Detect which cell encompasses the target text, then output its [x, y] center coordinate. 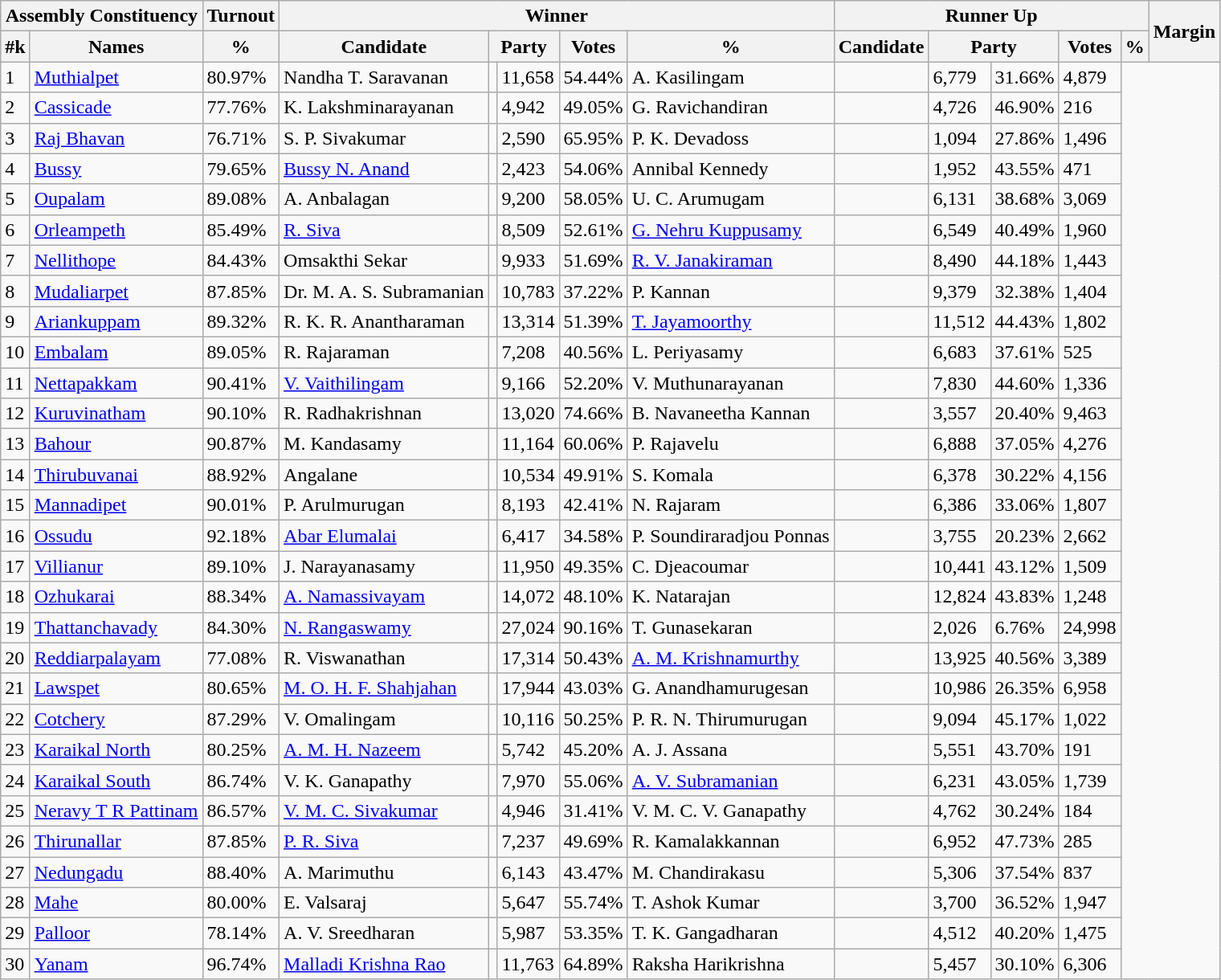
7 [15, 260]
84.30% [241, 627]
T. Gunasekaran [731, 627]
46.90% [1025, 108]
77.76% [241, 108]
58.05% [593, 199]
6,143 [529, 872]
29 [15, 933]
8,193 [529, 505]
7,970 [529, 780]
1,443 [1089, 260]
6 [15, 230]
Ossudu [116, 536]
P. R. N. Thirumurugan [731, 719]
7,830 [959, 383]
5,306 [959, 872]
5,987 [529, 933]
Reddiarpalayam [116, 658]
80.25% [241, 749]
84.43% [241, 260]
Lawspet [116, 688]
3,700 [959, 903]
M. Chandirakasu [731, 872]
12,824 [959, 597]
T. Jayamoorthy [731, 321]
V. Omalingam [384, 719]
4 [15, 169]
1,248 [1089, 597]
P. Kannan [731, 291]
7,237 [529, 841]
Nandha T. Saravanan [384, 77]
A. V. Subramanian [731, 780]
10,534 [529, 475]
32.38% [1025, 291]
Karaikal South [116, 780]
31.41% [593, 811]
K. Natarajan [731, 597]
Raksha Harikrishna [731, 964]
A. Kasilingam [731, 77]
Abar Elumalai [384, 536]
#k [15, 47]
Mahe [116, 903]
Ozhukarai [116, 597]
13,925 [959, 658]
17,944 [529, 688]
30.22% [1025, 475]
B. Navaneetha Kannan [731, 414]
34.58% [593, 536]
90.87% [241, 444]
48.10% [593, 597]
6,378 [959, 475]
525 [1089, 352]
5,551 [959, 749]
Bahour [116, 444]
285 [1089, 841]
Thattanchavady [116, 627]
Karaikal North [116, 749]
49.91% [593, 475]
2,026 [959, 627]
11,512 [959, 321]
43.12% [1025, 566]
19 [15, 627]
30.10% [1025, 964]
1,496 [1089, 138]
90.10% [241, 414]
76.71% [241, 138]
6,549 [959, 230]
G. Nehru Kuppusamy [731, 230]
49.69% [593, 841]
90.01% [241, 505]
R. Radhakrishnan [384, 414]
2,590 [529, 138]
Annibal Kennedy [731, 169]
Runner Up [991, 16]
N. Rajaram [731, 505]
54.44% [593, 77]
Palloor [116, 933]
Margin [1184, 31]
R. Siva [384, 230]
26 [15, 841]
A. M. Krishnamurthy [731, 658]
A. Anbalagan [384, 199]
Embalam [116, 352]
96.74% [241, 964]
Thirunallar [116, 841]
7,208 [529, 352]
1,404 [1089, 291]
27.86% [1025, 138]
V. Vaithilingam [384, 383]
54.06% [593, 169]
79.65% [241, 169]
R. K. R. Anantharaman [384, 321]
2,423 [529, 169]
8,490 [959, 260]
P. Rajavelu [731, 444]
44.43% [1025, 321]
89.32% [241, 321]
4,512 [959, 933]
Dr. M. A. S. Subramanian [384, 291]
11,950 [529, 566]
Nettapakkam [116, 383]
47.73% [1025, 841]
43.55% [1025, 169]
6,683 [959, 352]
52.61% [593, 230]
78.14% [241, 933]
49.35% [593, 566]
89.05% [241, 352]
5,742 [529, 749]
Yanam [116, 964]
G. Ravichandiran [731, 108]
L. Periyasamy [731, 352]
10,783 [529, 291]
42.41% [593, 505]
9,379 [959, 291]
23 [15, 749]
1,807 [1089, 505]
14,072 [529, 597]
24,998 [1089, 627]
45.20% [593, 749]
10,986 [959, 688]
T. Ashok Kumar [731, 903]
20.40% [1025, 414]
74.66% [593, 414]
216 [1089, 108]
38.68% [1025, 199]
1,947 [1089, 903]
3 [15, 138]
4,726 [959, 108]
M. Kandasamy [384, 444]
C. Djeacoumar [731, 566]
51.39% [593, 321]
13 [15, 444]
R. Viswanathan [384, 658]
18 [15, 597]
1,739 [1089, 780]
4,762 [959, 811]
184 [1089, 811]
10,441 [959, 566]
11,658 [529, 77]
1,960 [1089, 230]
Muthialpet [116, 77]
50.43% [593, 658]
88.92% [241, 475]
4,276 [1089, 444]
13,314 [529, 321]
3,557 [959, 414]
6,231 [959, 780]
Villianur [116, 566]
V. K. Ganapathy [384, 780]
53.35% [593, 933]
Names [116, 47]
49.05% [593, 108]
27 [15, 872]
N. Rangaswamy [384, 627]
4,942 [529, 108]
44.60% [1025, 383]
Cassicade [116, 108]
2,662 [1089, 536]
90.41% [241, 383]
Bussy N. Anand [384, 169]
3,755 [959, 536]
A. Namassivayam [384, 597]
14 [15, 475]
1,475 [1089, 933]
9 [15, 321]
Raj Bhavan [116, 138]
88.40% [241, 872]
37.54% [1025, 872]
92.18% [241, 536]
80.00% [241, 903]
Malladi Krishna Rao [384, 964]
20.23% [1025, 536]
5,457 [959, 964]
30 [15, 964]
9,463 [1089, 414]
11 [15, 383]
G. Anandhamurugesan [731, 688]
P. Soundiraradjou Ponnas [731, 536]
Orleampeth [116, 230]
M. O. H. F. Shahjahan [384, 688]
Mudaliarpet [116, 291]
5 [15, 199]
30.24% [1025, 811]
80.65% [241, 688]
Nedungadu [116, 872]
Oupalam [116, 199]
J. Narayanasamy [384, 566]
191 [1089, 749]
3,069 [1089, 199]
9,094 [959, 719]
11,763 [529, 964]
T. K. Gangadharan [731, 933]
U. C. Arumugam [731, 199]
11,164 [529, 444]
55.06% [593, 780]
Turnout [241, 16]
Neravy T R Pattinam [116, 811]
85.49% [241, 230]
S. P. Sivakumar [384, 138]
6,958 [1089, 688]
86.74% [241, 780]
6.76% [1025, 627]
77.08% [241, 658]
16 [15, 536]
88.34% [241, 597]
37.22% [593, 291]
4,946 [529, 811]
86.57% [241, 811]
P. K. Devadoss [731, 138]
V. M. C. Sivakumar [384, 811]
52.20% [593, 383]
6,386 [959, 505]
A. Marimuthu [384, 872]
43.47% [593, 872]
89.10% [241, 566]
25 [15, 811]
28 [15, 903]
6,131 [959, 199]
6,779 [959, 77]
P. R. Siva [384, 841]
P. Arulmurugan [384, 505]
Winner [557, 16]
40.20% [1025, 933]
13,020 [529, 414]
15 [15, 505]
1,952 [959, 169]
12 [15, 414]
9,166 [529, 383]
80.97% [241, 77]
6,952 [959, 841]
26.35% [1025, 688]
90.16% [593, 627]
1,336 [1089, 383]
36.52% [1025, 903]
8,509 [529, 230]
21 [15, 688]
8 [15, 291]
A. M. H. Nazeem [384, 749]
50.25% [593, 719]
89.08% [241, 199]
S. Komala [731, 475]
33.06% [1025, 505]
Angalane [384, 475]
Mannadipet [116, 505]
R. V. Janakiraman [731, 260]
10 [15, 352]
R. Rajaraman [384, 352]
K. Lakshminarayanan [384, 108]
10,116 [529, 719]
44.18% [1025, 260]
V. M. C. V. Ganapathy [731, 811]
1,802 [1089, 321]
6,888 [959, 444]
5,647 [529, 903]
4,156 [1089, 475]
1,509 [1089, 566]
A. J. Assana [731, 749]
65.95% [593, 138]
Bussy [116, 169]
2 [15, 108]
E. Valsaraj [384, 903]
Cotchery [116, 719]
9,200 [529, 199]
43.05% [1025, 780]
A. V. Sreedharan [384, 933]
Assembly Constituency [101, 16]
6,417 [529, 536]
60.06% [593, 444]
3,389 [1089, 658]
27,024 [529, 627]
31.66% [1025, 77]
1 [15, 77]
R. Kamalakkannan [731, 841]
24 [15, 780]
51.69% [593, 260]
37.61% [1025, 352]
20 [15, 658]
6,306 [1089, 964]
Thirubuvanai [116, 475]
4,879 [1089, 77]
V. Muthunarayanan [731, 383]
87.29% [241, 719]
64.89% [593, 964]
837 [1089, 872]
Kuruvinatham [116, 414]
43.03% [593, 688]
Ariankuppam [116, 321]
17 [15, 566]
1,094 [959, 138]
40.49% [1025, 230]
37.05% [1025, 444]
45.17% [1025, 719]
Nellithope [116, 260]
1,022 [1089, 719]
43.70% [1025, 749]
55.74% [593, 903]
43.83% [1025, 597]
22 [15, 719]
17,314 [529, 658]
9,933 [529, 260]
471 [1089, 169]
Omsakthi Sekar [384, 260]
